Scan for the cell matching the given text and deliver its (x, y) coordinate at center. 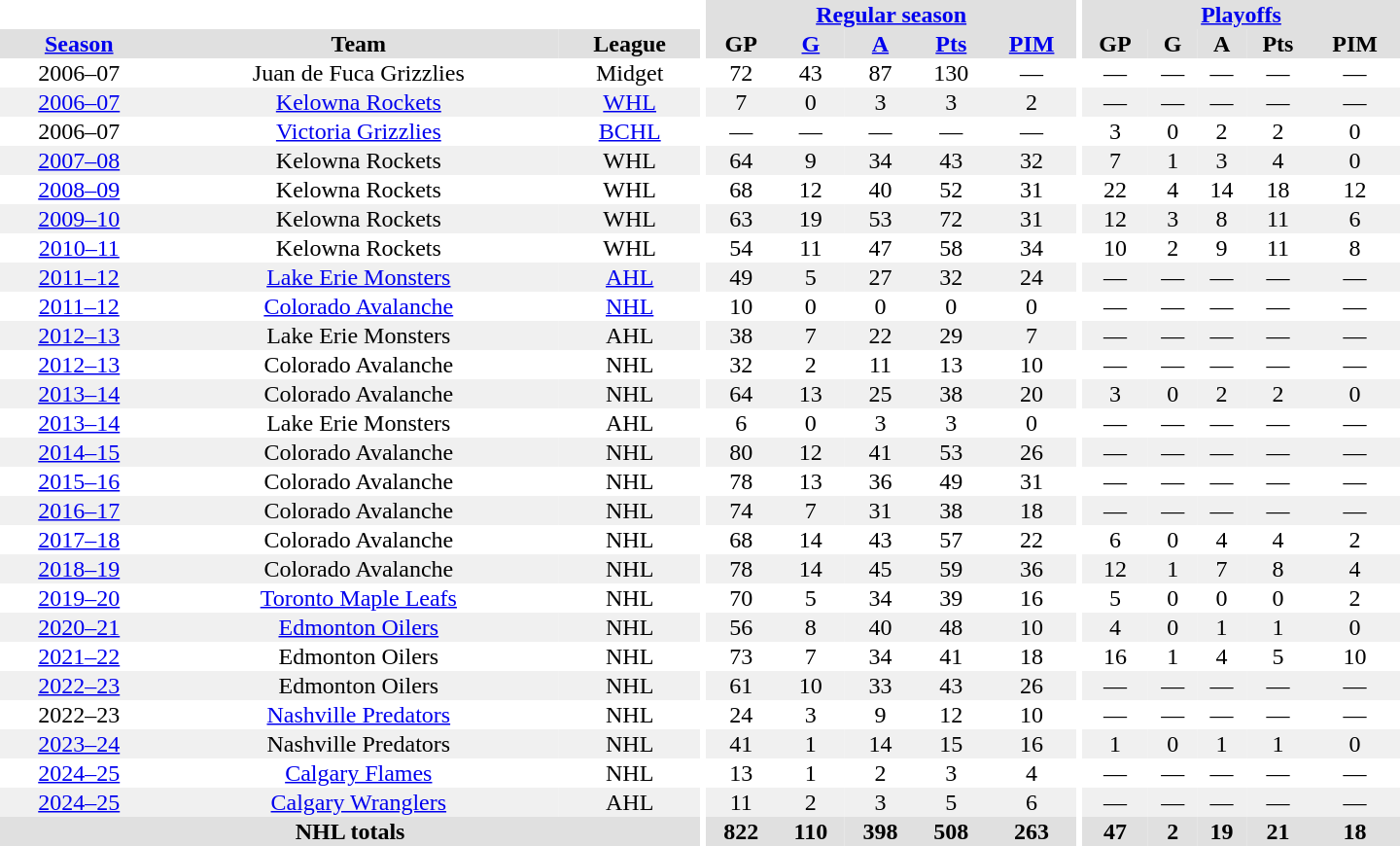
2023–24 (79, 744)
Team (358, 44)
2016–17 (79, 511)
Midget (630, 73)
74 (741, 511)
110 (811, 831)
21 (1277, 831)
48 (951, 627)
33 (881, 686)
Victoria Grizzlies (358, 131)
2007–08 (79, 160)
2014–15 (79, 452)
Juan de Fuca Grizzlies (358, 73)
27 (881, 277)
25 (881, 394)
League (630, 44)
59 (951, 569)
45 (881, 569)
73 (741, 656)
NHL totals (350, 831)
58 (951, 248)
2008–09 (79, 190)
2020–21 (79, 627)
263 (1032, 831)
Calgary Flames (358, 773)
54 (741, 248)
52 (951, 190)
87 (881, 73)
2009–10 (79, 219)
57 (951, 540)
Calgary Wranglers (358, 802)
70 (741, 598)
822 (741, 831)
2019–20 (79, 598)
80 (741, 452)
Toronto Maple Leafs (358, 598)
508 (951, 831)
2010–11 (79, 248)
56 (741, 627)
2015–16 (79, 481)
2021–22 (79, 656)
Regular season (892, 15)
2017–18 (79, 540)
Season (79, 44)
Playoffs (1241, 15)
2018–19 (79, 569)
398 (881, 831)
15 (951, 744)
BCHL (630, 131)
29 (951, 335)
130 (951, 73)
63 (741, 219)
20 (1032, 394)
39 (951, 598)
61 (741, 686)
